For the text-containing cell, return its midpoint in (x, y) coordinate format. 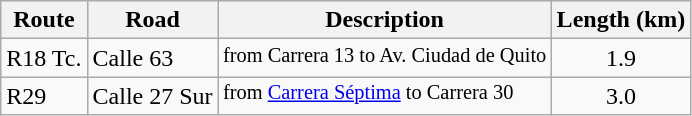
Calle 27 Sur (152, 96)
Road (152, 20)
Description (384, 20)
1.9 (621, 58)
from Carrera 13 to Av. Ciudad de Quito (384, 58)
from Carrera Séptima to Carrera 30 (384, 96)
R18 Tc. (44, 58)
R29 (44, 96)
3.0 (621, 96)
Length (km) (621, 20)
Calle 63 (152, 58)
Route (44, 20)
